Determine the (X, Y) coordinate at the center of the cell enclosing the given text.  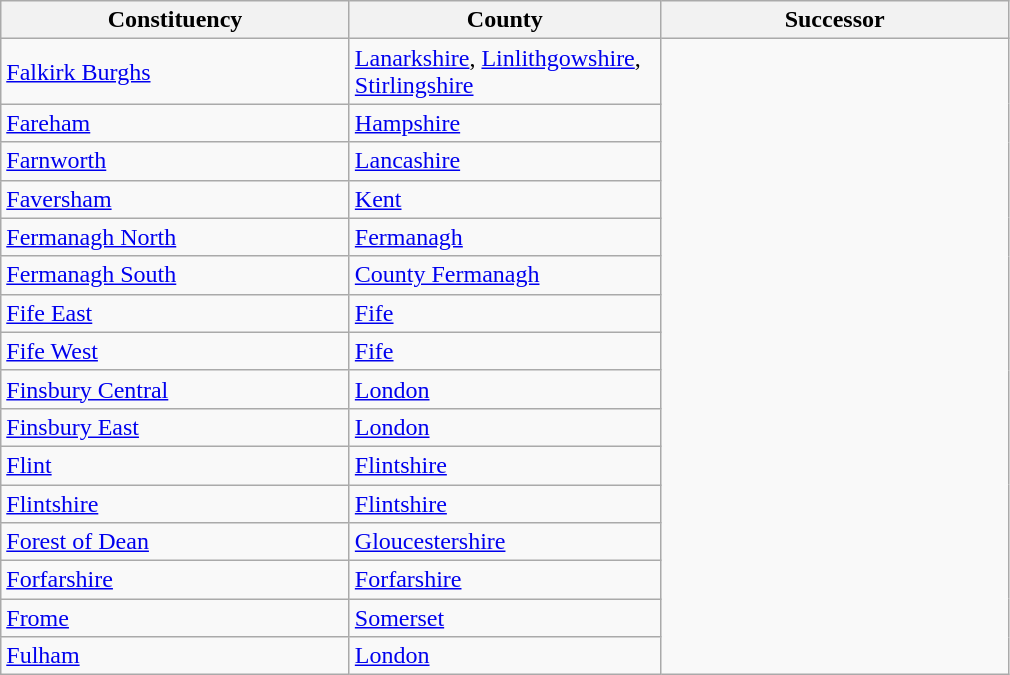
Fife East (176, 313)
Forest of Dean (176, 542)
Lancashire (504, 161)
Farnworth (176, 161)
Finsbury Central (176, 389)
Fermanagh North (176, 237)
Constituency (176, 20)
Kent (504, 199)
County Fermanagh (504, 275)
Faversham (176, 199)
Fareham (176, 123)
Successor (834, 20)
Gloucestershire (504, 542)
Finsbury East (176, 427)
Fulham (176, 656)
Falkirk Burghs (176, 72)
Fermanagh (504, 237)
Frome (176, 618)
County (504, 20)
Lanarkshire, Linlithgowshire, Stirlingshire (504, 72)
Somerset (504, 618)
Hampshire (504, 123)
Flint (176, 465)
Fermanagh South (176, 275)
Fife West (176, 351)
